From the cell containing the given text, extract its center point as (X, Y) coordinate. 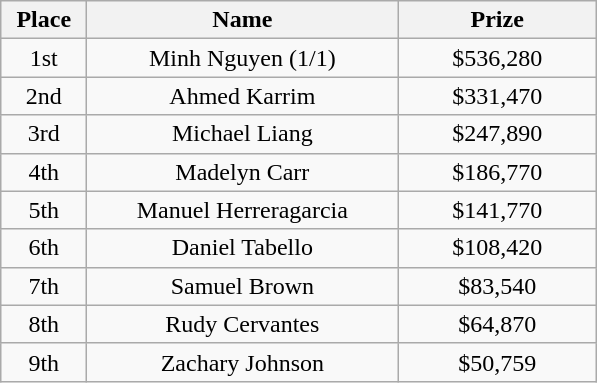
4th (44, 172)
$247,890 (498, 134)
Place (44, 20)
Madelyn Carr (242, 172)
2nd (44, 96)
8th (44, 324)
Prize (498, 20)
9th (44, 362)
Ahmed Karrim (242, 96)
7th (44, 286)
Daniel Tabello (242, 248)
5th (44, 210)
Name (242, 20)
Minh Nguyen (1/1) (242, 58)
Samuel Brown (242, 286)
$50,759 (498, 362)
$64,870 (498, 324)
$141,770 (498, 210)
$108,420 (498, 248)
Zachary Johnson (242, 362)
6th (44, 248)
Rudy Cervantes (242, 324)
$331,470 (498, 96)
Michael Liang (242, 134)
$186,770 (498, 172)
1st (44, 58)
Manuel Herreragarcia (242, 210)
$83,540 (498, 286)
$536,280 (498, 58)
3rd (44, 134)
